Identify which cell holds the provided text, then report its [x, y] central coordinate. 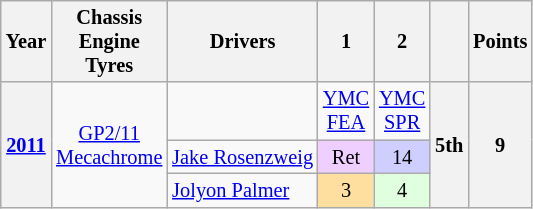
5th [449, 144]
2011 [26, 144]
YMCFEA [346, 111]
YMCSPR [402, 111]
ChassisEngineTyres [109, 41]
1 [346, 41]
14 [402, 157]
9 [500, 144]
4 [402, 190]
Jake Rosenzweig [242, 157]
3 [346, 190]
Year [26, 41]
Ret [346, 157]
Points [500, 41]
2 [402, 41]
GP2/11Mecachrome [109, 144]
Drivers [242, 41]
Jolyon Palmer [242, 190]
